Detect which cell encompasses the target text, then output its (X, Y) center coordinate. 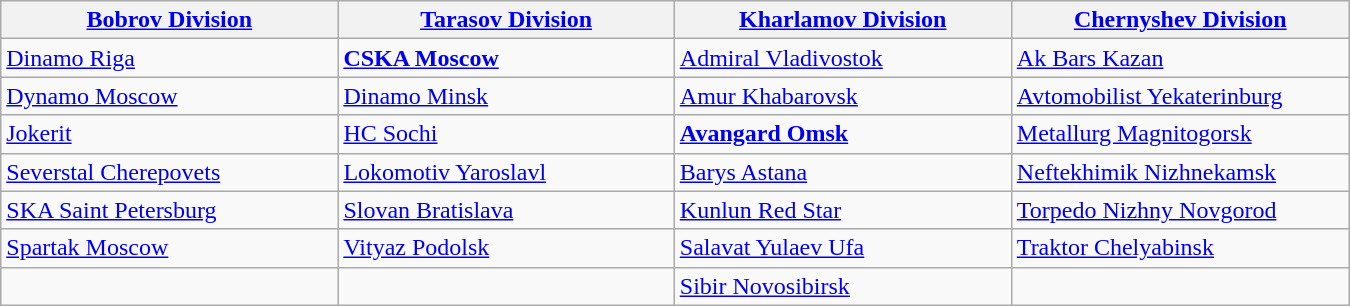
Dynamo Moscow (170, 96)
Chernyshev Division (1180, 20)
SKA Saint Petersburg (170, 210)
Bobrov Division (170, 20)
Sibir Novosibirsk (842, 286)
Jokerit (170, 134)
Salavat Yulaev Ufa (842, 248)
Neftekhimik Nizhnekamsk (1180, 172)
HC Sochi (506, 134)
CSKA Moscow (506, 58)
Metallurg Magnitogorsk (1180, 134)
Traktor Chelyabinsk (1180, 248)
Avangard Omsk (842, 134)
Kunlun Red Star (842, 210)
Barys Astana (842, 172)
Severstal Cherepovets (170, 172)
Amur Khabarovsk (842, 96)
Dinamo Minsk (506, 96)
Ak Bars Kazan (1180, 58)
Torpedo Nizhny Novgorod (1180, 210)
Kharlamov Division (842, 20)
Tarasov Division (506, 20)
Admiral Vladivostok (842, 58)
Dinamo Riga (170, 58)
Slovan Bratislava (506, 210)
Vityaz Podolsk (506, 248)
Spartak Moscow (170, 248)
Avtomobilist Yekaterinburg (1180, 96)
Lokomotiv Yaroslavl (506, 172)
